From the cell containing the given text, extract its center point as [X, Y] coordinate. 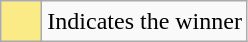
Indicates the winner [145, 22]
